Detect which cell encompasses the target text, then output its [x, y] center coordinate. 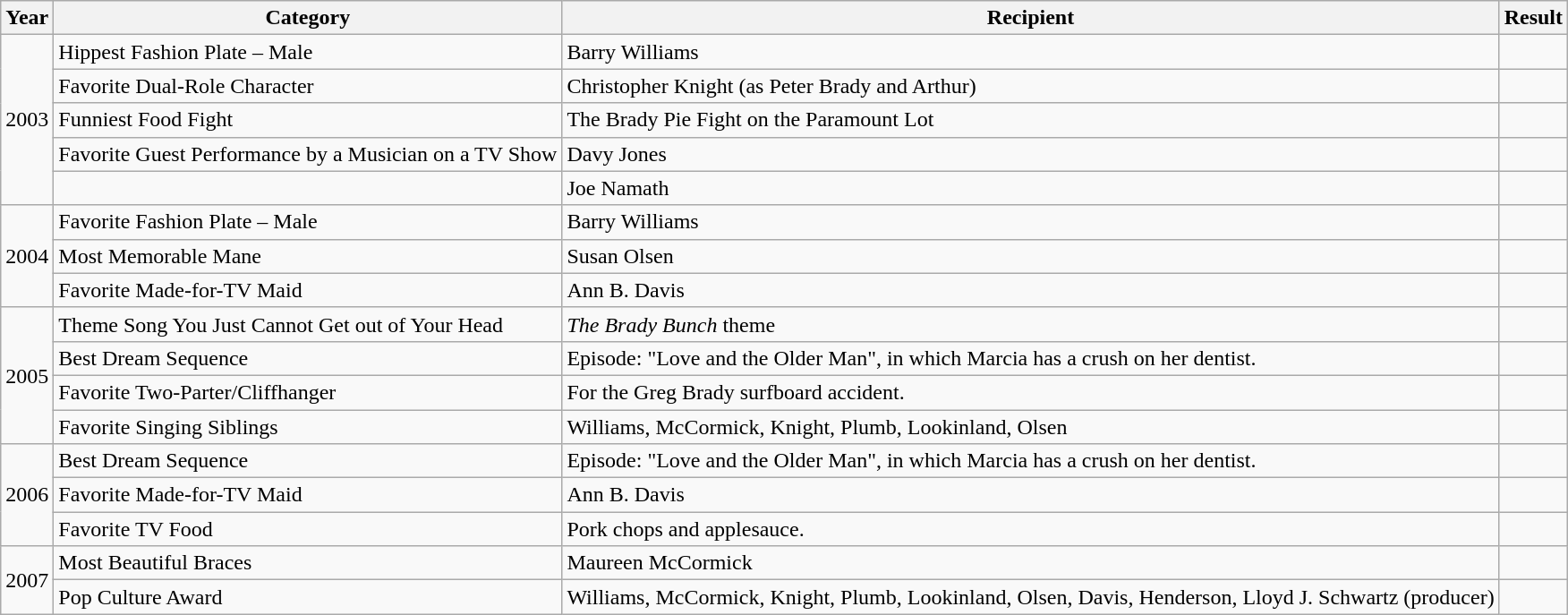
Joe Namath [1031, 188]
Williams, McCormick, Knight, Plumb, Lookinland, Olsen [1031, 427]
Pork chops and applesauce. [1031, 529]
For the Greg Brady surfboard accident. [1031, 392]
Hippest Fashion Plate – Male [308, 52]
The Brady Bunch theme [1031, 324]
Favorite Two-Parter/Cliffhanger [308, 392]
Favorite TV Food [308, 529]
Williams, McCormick, Knight, Plumb, Lookinland, Olsen, Davis, Henderson, Lloyd J. Schwartz (producer) [1031, 597]
Maureen McCormick [1031, 563]
Susan Olsen [1031, 256]
The Brady Pie Fight on the Paramount Lot [1031, 120]
Funniest Food Fight [308, 120]
Favorite Dual-Role Character [308, 86]
Favorite Singing Siblings [308, 427]
2006 [27, 495]
Christopher Knight (as Peter Brady and Arthur) [1031, 86]
Favorite Fashion Plate – Male [308, 222]
2004 [27, 256]
Most Memorable Mane [308, 256]
2003 [27, 120]
Category [308, 18]
Result [1533, 18]
Davy Jones [1031, 154]
2007 [27, 580]
Theme Song You Just Cannot Get out of Your Head [308, 324]
Favorite Guest Performance by a Musician on a TV Show [308, 154]
Recipient [1031, 18]
Pop Culture Award [308, 597]
Year [27, 18]
2005 [27, 375]
Most Beautiful Braces [308, 563]
